Pinpoint the cell where the given text exists, returning its (X, Y) midpoint coordinate. 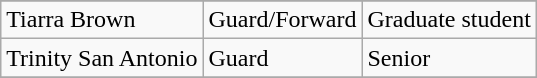
Senior (449, 58)
Trinity San Antonio (102, 58)
Tiarra Brown (102, 20)
Guard (282, 58)
Graduate student (449, 20)
Guard/Forward (282, 20)
